Provide the (x, y) coordinate of the cell's center where the given text is located.  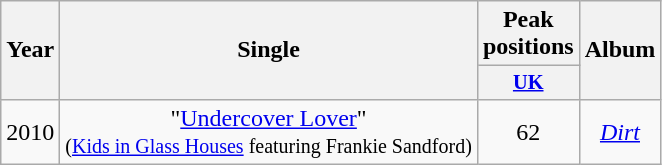
Dirt (620, 132)
"Undercover Lover"(Kids in Glass Houses featuring Frankie Sandford) (269, 132)
2010 (30, 132)
62 (528, 132)
Year (30, 50)
Album (620, 50)
Peakpositions (528, 34)
UK (528, 83)
Single (269, 50)
